Determine the [X, Y] coordinate at the center of the cell enclosing the given text.  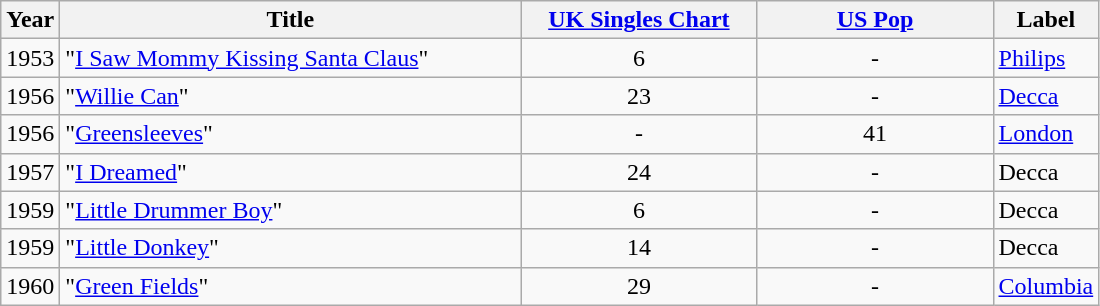
24 [639, 172]
"Greensleeves" [290, 134]
"Little Donkey" [290, 248]
"I Saw Mommy Kissing Santa Claus" [290, 58]
1960 [30, 286]
14 [639, 248]
Title [290, 20]
Label [1046, 20]
UK Singles Chart [639, 20]
"Little Drummer Boy" [290, 210]
London [1046, 134]
1957 [30, 172]
1953 [30, 58]
Philips [1046, 58]
Columbia [1046, 286]
41 [875, 134]
"Green Fields" [290, 286]
"I Dreamed" [290, 172]
Year [30, 20]
"Willie Can" [290, 96]
US Pop [875, 20]
29 [639, 286]
23 [639, 96]
